Pinpoint the cell where the given text exists, returning its [x, y] midpoint coordinate. 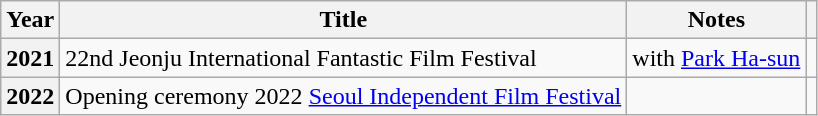
2021 [30, 58]
22nd Jeonju International Fantastic Film Festival [344, 58]
with Park Ha-sun [716, 58]
Notes [716, 20]
Title [344, 20]
Opening ceremony 2022 Seoul Independent Film Festival [344, 96]
2022 [30, 96]
Year [30, 20]
